Search for the cell housing the specified text and yield its (X, Y) center coordinate. 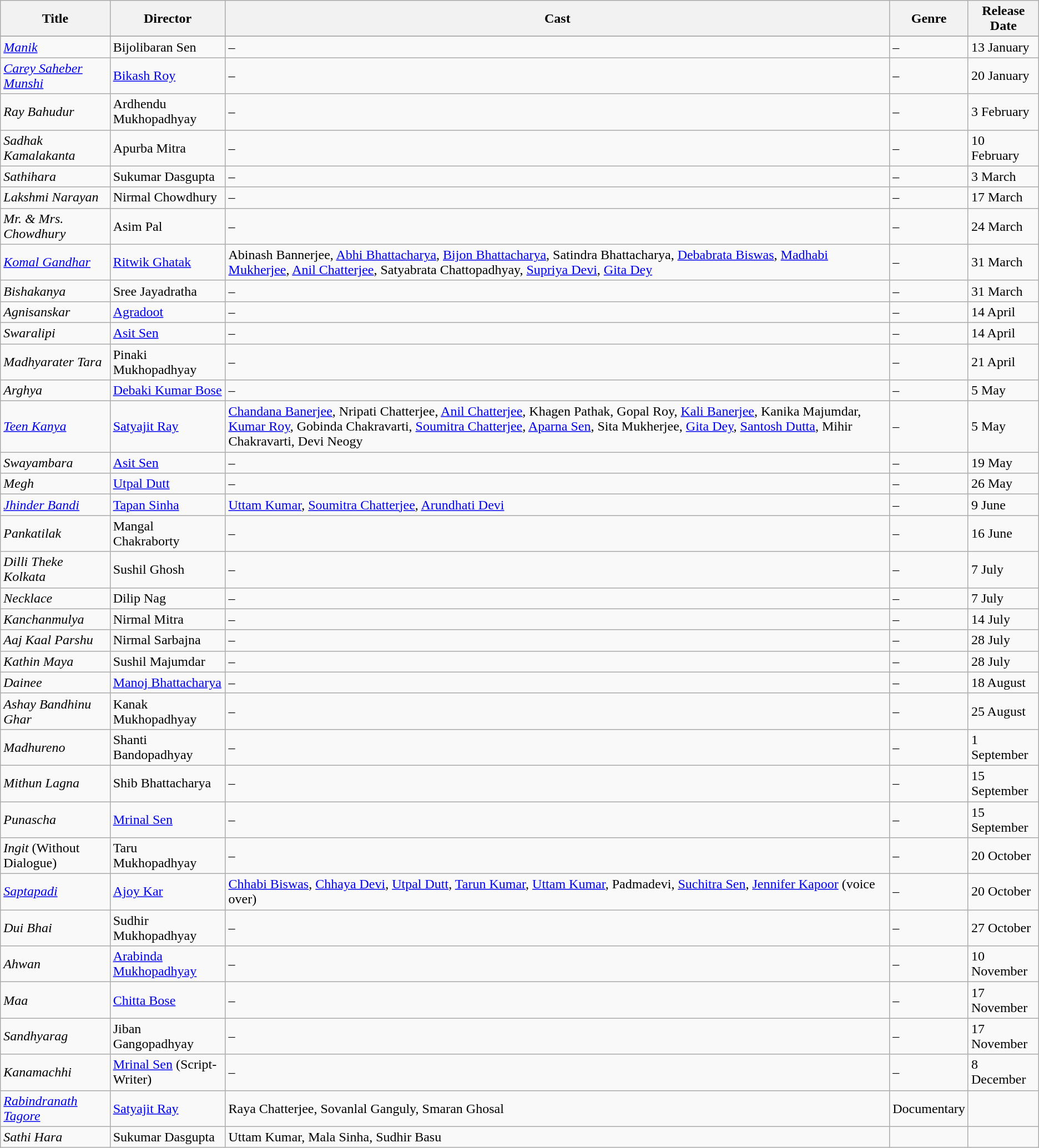
1 September (1003, 747)
Bishakanya (56, 291)
Nirmal Chowdhury (168, 198)
Mithun Lagna (56, 783)
Sree Jayadratha (168, 291)
Tapan Sinha (168, 505)
18 August (1003, 682)
21 April (1003, 362)
Ajoy Kar (168, 892)
Ashay Bandhinu Ghar (56, 711)
24 March (1003, 226)
19 May (1003, 463)
9 June (1003, 505)
Sandhyarag (56, 1036)
Maa (56, 1000)
Agnisanskar (56, 312)
Mangal Chakraborty (168, 534)
Mr. & Mrs. Chowdhury (56, 226)
25 August (1003, 711)
Mrinal Sen (168, 819)
Dilli Theke Kolkata (56, 569)
Komal Gandhar (56, 262)
16 June (1003, 534)
Chitta Bose (168, 1000)
Ahwan (56, 964)
Swayambara (56, 463)
Director (168, 19)
Madhureno (56, 747)
8 December (1003, 1072)
Sushil Ghosh (168, 569)
Madhyarater Tara (56, 362)
Utpal Dutt (168, 484)
Raya Chatterjee, Sovanlal Ganguly, Smaran Ghosal (557, 1109)
Shib Bhattacharya (168, 783)
Manik (56, 47)
Asim Pal (168, 226)
Agradoot (168, 312)
3 March (1003, 176)
Rabindranath Tagore (56, 1109)
Debaki Kumar Bose (168, 391)
Jhinder Bandi (56, 505)
Ray Bahudur (56, 112)
Aaj Kaal Parshu (56, 640)
Lakshmi Narayan (56, 198)
Ingit (Without Dialogue) (56, 856)
Necklace (56, 598)
Chhabi Biswas, Chhaya Devi, Utpal Dutt, Tarun Kumar, Uttam Kumar, Padmadevi, Suchitra Sen, Jennifer Kapoor (voice over) (557, 892)
Taru Mukhopadhyay (168, 856)
Sudhir Mukhopadhyay (168, 928)
Dui Bhai (56, 928)
14 July (1003, 619)
Arabinda Mukhopadhyay (168, 964)
Apurba Mitra (168, 148)
Title (56, 19)
3 February (1003, 112)
Bijolibaran Sen (168, 47)
Swaralipi (56, 333)
Kathin Maya (56, 661)
Arghya (56, 391)
Documentary (929, 1109)
Nirmal Mitra (168, 619)
Carey Saheber Munshi (56, 75)
Sathi Hara (56, 1137)
27 October (1003, 928)
Bikash Roy (168, 75)
Teen Kanya (56, 427)
Uttam Kumar, Soumitra Chatterjee, Arundhati Devi (557, 505)
Mrinal Sen (Script-Writer) (168, 1072)
10 February (1003, 148)
Sushil Majumdar (168, 661)
10 November (1003, 964)
Shanti Bandopadhyay (168, 747)
Pankatilak (56, 534)
Ritwik Ghatak (168, 262)
Kanamachhi (56, 1072)
Manoj Bhattacharya (168, 682)
13 January (1003, 47)
Genre (929, 19)
Megh (56, 484)
Nirmal Sarbajna (168, 640)
Sathihara (56, 176)
Dainee (56, 682)
Sadhak Kamalakanta (56, 148)
Saptapadi (56, 892)
Release Date (1003, 19)
17 March (1003, 198)
Punascha (56, 819)
Cast (557, 19)
Dilip Nag (168, 598)
Jiban Gangopadhyay (168, 1036)
Pinaki Mukhopadhyay (168, 362)
Ardhendu Mukhopadhyay (168, 112)
Uttam Kumar, Mala Sinha, Sudhir Basu (557, 1137)
20 January (1003, 75)
Kanchanmulya (56, 619)
26 May (1003, 484)
Kanak Mukhopadhyay (168, 711)
